Provide the [X, Y] coordinate of the cell's center where the given text is located.  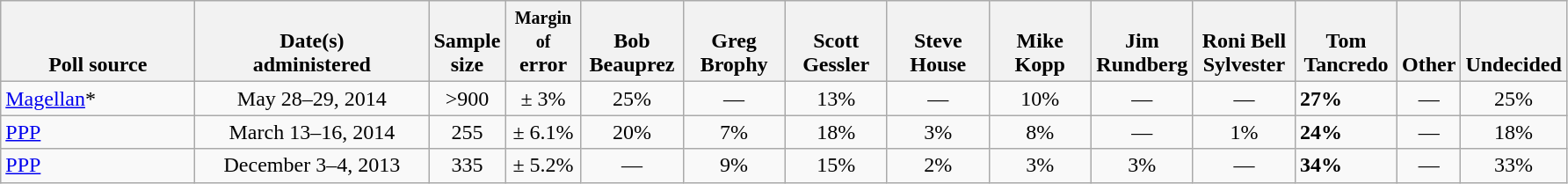
34% [1346, 166]
Poll source [98, 41]
Margin oferror [543, 41]
ScottGessler [836, 41]
MikeKopp [1040, 41]
1% [1244, 132]
May 28–29, 2014 [312, 99]
± 6.1% [543, 132]
13% [836, 99]
335 [468, 166]
Roni BellSylvester [1244, 41]
20% [632, 132]
TomTancredo [1346, 41]
December 3–4, 2013 [312, 166]
BobBeauprez [632, 41]
JimRundberg [1142, 41]
Undecided [1514, 41]
7% [734, 132]
GregBrophy [734, 41]
8% [1040, 132]
255 [468, 132]
10% [1040, 99]
Date(s)administered [312, 41]
2% [938, 166]
27% [1346, 99]
March 13–16, 2014 [312, 132]
± 5.2% [543, 166]
Samplesize [468, 41]
± 3% [543, 99]
15% [836, 166]
9% [734, 166]
>900 [468, 99]
24% [1346, 132]
33% [1514, 166]
Other [1429, 41]
Magellan* [98, 99]
SteveHouse [938, 41]
